For the text-containing cell, return its midpoint in [x, y] coordinate format. 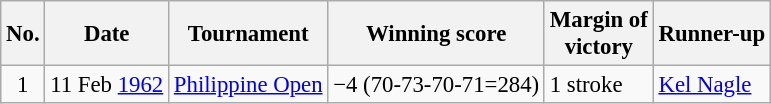
11 Feb 1962 [107, 85]
Date [107, 34]
1 stroke [598, 85]
Winning score [436, 34]
Kel Nagle [712, 85]
Philippine Open [248, 85]
1 [23, 85]
No. [23, 34]
Margin ofvictory [598, 34]
Runner-up [712, 34]
−4 (70-73-70-71=284) [436, 85]
Tournament [248, 34]
